For the text-containing cell, return its midpoint in [x, y] coordinate format. 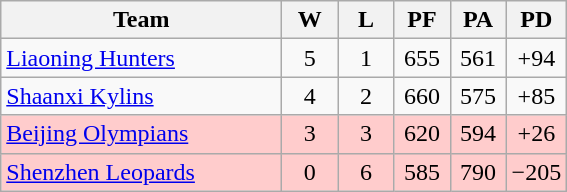
Liaoning Hunters [142, 58]
4 [310, 96]
585 [422, 172]
−205 [536, 172]
L [366, 20]
5 [310, 58]
+26 [536, 134]
Team [142, 20]
Shaanxi Kylins [142, 96]
+85 [536, 96]
Beijing Olympians [142, 134]
Shenzhen Leopards [142, 172]
2 [366, 96]
790 [478, 172]
+94 [536, 58]
0 [310, 172]
620 [422, 134]
575 [478, 96]
561 [478, 58]
W [310, 20]
660 [422, 96]
PF [422, 20]
655 [422, 58]
594 [478, 134]
PD [536, 20]
6 [366, 172]
PA [478, 20]
1 [366, 58]
